Detect which cell encompasses the target text, then output its (X, Y) center coordinate. 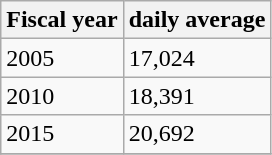
2015 (62, 134)
17,024 (197, 58)
18,391 (197, 96)
daily average (197, 20)
2005 (62, 58)
Fiscal year (62, 20)
20,692 (197, 134)
2010 (62, 96)
